Scan for the cell matching the given text and deliver its (X, Y) coordinate at center. 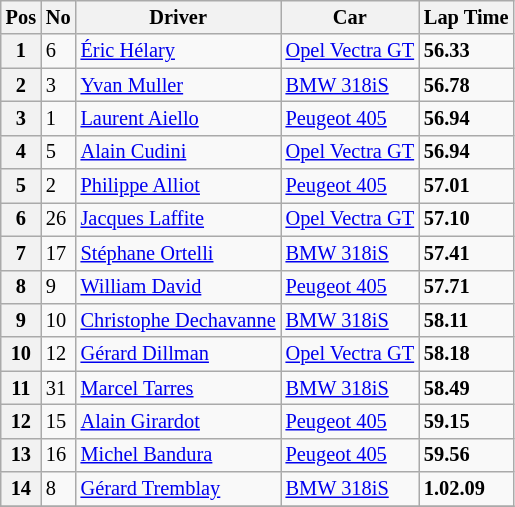
Driver (178, 17)
57.10 (466, 219)
Alain Cudini (178, 152)
Éric Hélary (178, 51)
Michel Bandura (178, 455)
Car (350, 17)
1.02.09 (466, 489)
Philippe Alliot (178, 186)
Gérard Tremblay (178, 489)
Yvan Muller (178, 85)
Christophe Dechavanne (178, 320)
56.78 (466, 85)
14 (21, 489)
58.18 (466, 354)
26 (58, 219)
4 (21, 152)
Alain Girardot (178, 421)
59.15 (466, 421)
Laurent Aiello (178, 118)
58.11 (466, 320)
11 (21, 388)
Gérard Dillman (178, 354)
Marcel Tarres (178, 388)
13 (21, 455)
57.71 (466, 287)
57.41 (466, 253)
William David (178, 287)
16 (58, 455)
57.01 (466, 186)
Jacques Laffite (178, 219)
59.56 (466, 455)
56.33 (466, 51)
7 (21, 253)
Stéphane Ortelli (178, 253)
No (58, 17)
Lap Time (466, 17)
Pos (21, 17)
17 (58, 253)
58.49 (466, 388)
31 (58, 388)
15 (58, 421)
